Return the (X, Y) coordinate for the center point of the cell that contains the specified text.  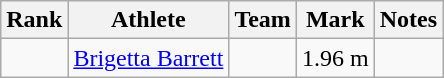
Notes (408, 20)
Athlete (148, 20)
Rank (34, 20)
Team (263, 20)
Brigetta Barrett (148, 58)
1.96 m (335, 58)
Mark (335, 20)
